Capture the cell that displays the provided text and extract its [x, y] central coordinate. 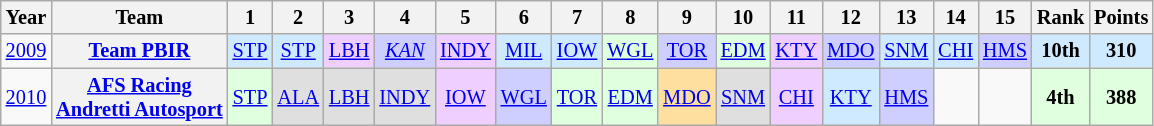
310 [1121, 51]
5 [466, 17]
8 [630, 17]
ALA [298, 97]
Team [139, 17]
13 [906, 17]
Rank [1060, 17]
10th [1060, 51]
388 [1121, 97]
3 [349, 17]
7 [577, 17]
2010 [26, 97]
MIL [524, 51]
11 [797, 17]
Year [26, 17]
6 [524, 17]
2 [298, 17]
AFS RacingAndretti Autosport [139, 97]
12 [850, 17]
2009 [26, 51]
1 [250, 17]
9 [686, 17]
4th [1060, 97]
14 [956, 17]
Points [1121, 17]
4 [404, 17]
Team PBIR [139, 51]
15 [1005, 17]
KAN [404, 51]
10 [744, 17]
